Determine the (X, Y) coordinate at the center of the cell enclosing the given text.  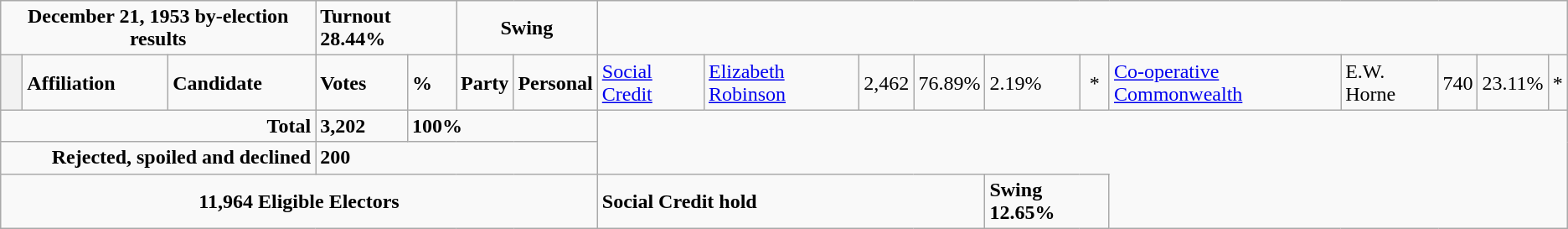
Social Credit (650, 82)
Affiliation (95, 82)
Turnout 28.44% (386, 29)
Personal (555, 82)
Co-operative Commonwealth (1225, 82)
2.19% (1032, 82)
2,462 (886, 82)
Swing (526, 29)
3,202 (362, 126)
Party (484, 82)
E.W. Horne (1390, 82)
Rejected, spoiled and declined (158, 158)
Social Credit hold (791, 201)
100% (503, 126)
Swing 12.65% (1047, 201)
200 (457, 158)
76.89% (950, 82)
Candidate (242, 82)
11,964 Eligible Electors (299, 201)
December 21, 1953 by-election results (158, 29)
% (431, 82)
Votes (362, 82)
Total (158, 126)
23.11% (1513, 82)
Elizabeth Robinson (781, 82)
740 (1457, 82)
